Scan for the cell matching the given text and deliver its [X, Y] coordinate at center. 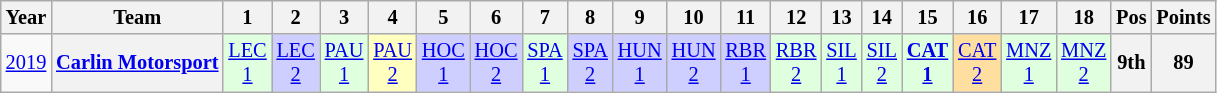
9 [640, 17]
18 [1084, 17]
HUN2 [694, 63]
11 [745, 17]
PAU1 [344, 63]
Team [137, 17]
8 [590, 17]
7 [544, 17]
RBR1 [745, 63]
CAT1 [928, 63]
89 [1183, 63]
3 [344, 17]
SIL2 [882, 63]
6 [496, 17]
15 [928, 17]
LEC1 [247, 63]
14 [882, 17]
HOC1 [444, 63]
HUN1 [640, 63]
HOC2 [496, 63]
LEC2 [296, 63]
SPA1 [544, 63]
2019 [26, 63]
9th [1131, 63]
13 [841, 17]
Points [1183, 17]
Carlin Motorsport [137, 63]
17 [1028, 17]
PAU2 [392, 63]
5 [444, 17]
2 [296, 17]
CAT2 [977, 63]
SPA2 [590, 63]
1 [247, 17]
MNZ2 [1084, 63]
16 [977, 17]
Pos [1131, 17]
Year [26, 17]
RBR2 [796, 63]
12 [796, 17]
10 [694, 17]
SIL1 [841, 63]
MNZ1 [1028, 63]
4 [392, 17]
